Provide the [X, Y] coordinate of the cell's center where the given text is located.  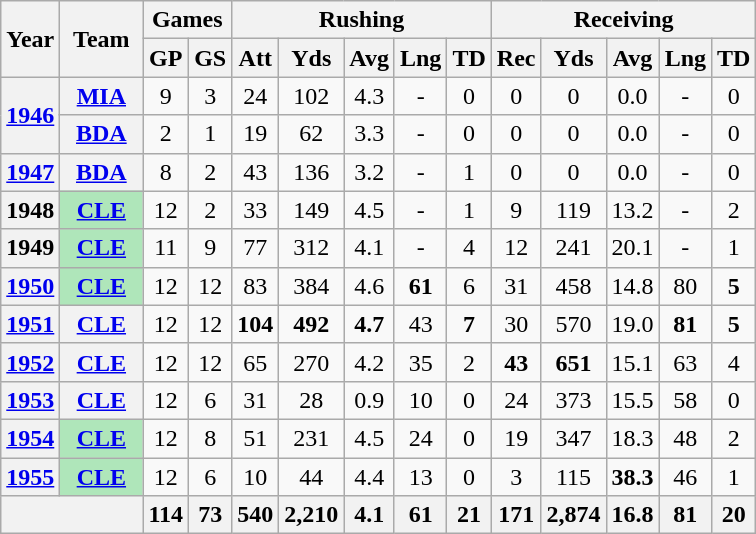
19.0 [632, 324]
2,874 [574, 515]
18.3 [632, 438]
373 [574, 400]
570 [574, 324]
GS [210, 58]
58 [685, 400]
0.9 [370, 400]
149 [312, 210]
171 [516, 515]
1950 [30, 286]
241 [574, 248]
35 [420, 362]
63 [685, 362]
347 [574, 438]
312 [312, 248]
136 [312, 172]
Rec [516, 58]
Team [102, 39]
458 [574, 286]
1951 [30, 324]
21 [469, 515]
73 [210, 515]
62 [312, 134]
77 [256, 248]
4.3 [370, 96]
28 [312, 400]
4.7 [370, 324]
80 [685, 286]
115 [574, 477]
1946 [30, 115]
1955 [30, 477]
83 [256, 286]
492 [312, 324]
Year [30, 39]
3.3 [370, 134]
1954 [30, 438]
1949 [30, 248]
Games [188, 20]
104 [256, 324]
114 [166, 515]
1953 [30, 400]
16.8 [632, 515]
4.6 [370, 286]
20.1 [632, 248]
13 [420, 477]
48 [685, 438]
15.1 [632, 362]
Rushing [362, 20]
33 [256, 210]
14.8 [632, 286]
46 [685, 477]
Receiving [624, 20]
3.2 [370, 172]
4.4 [370, 477]
540 [256, 515]
102 [312, 96]
231 [312, 438]
384 [312, 286]
51 [256, 438]
1952 [30, 362]
38.3 [632, 477]
GP [166, 58]
7 [469, 324]
Att [256, 58]
13.2 [632, 210]
270 [312, 362]
65 [256, 362]
1948 [30, 210]
2,210 [312, 515]
11 [166, 248]
15.5 [632, 400]
4.2 [370, 362]
20 [734, 515]
1947 [30, 172]
119 [574, 210]
44 [312, 477]
651 [574, 362]
30 [516, 324]
MIA [102, 96]
